Detect which cell encompasses the target text, then output its [x, y] center coordinate. 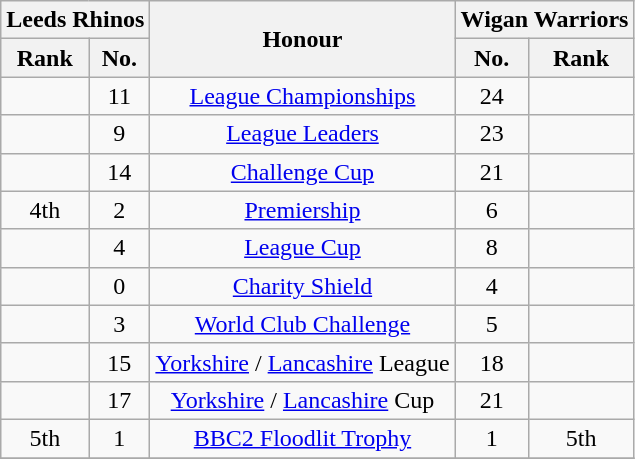
17 [120, 400]
Premiership [302, 210]
15 [120, 362]
6 [492, 210]
8 [492, 248]
4th [45, 210]
5 [492, 324]
BBC2 Floodlit Trophy [302, 438]
Honour [302, 39]
World Club Challenge [302, 324]
League Leaders [302, 134]
League Cup [302, 248]
Challenge Cup [302, 172]
14 [120, 172]
3 [120, 324]
23 [492, 134]
Leeds Rhinos [76, 20]
Wigan Warriors [544, 20]
League Championships [302, 96]
11 [120, 96]
Yorkshire / Lancashire League [302, 362]
Charity Shield [302, 286]
Yorkshire / Lancashire Cup [302, 400]
2 [120, 210]
24 [492, 96]
0 [120, 286]
9 [120, 134]
18 [492, 362]
